Determine the [x, y] coordinate at the center of the cell enclosing the given text.  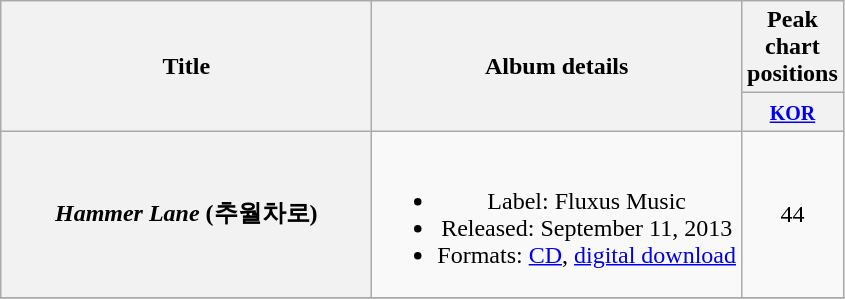
Peak chart positions [793, 47]
Label: Fluxus MusicReleased: September 11, 2013Formats: CD, digital download [557, 214]
44 [793, 214]
Hammer Lane (추월차로) [186, 214]
Album details [557, 66]
Title [186, 66]
KOR [793, 112]
